Search for the cell housing the specified text and yield its (X, Y) center coordinate. 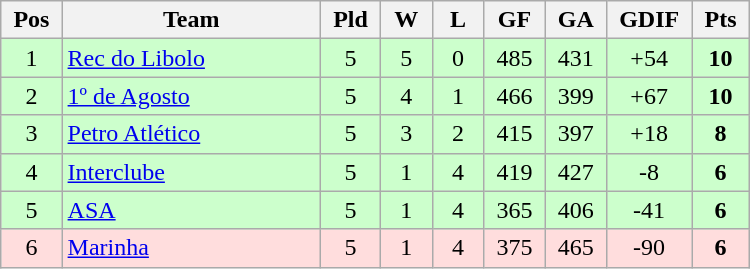
GF (514, 20)
406 (576, 210)
Rec do Libolo (191, 58)
0 (458, 58)
415 (514, 134)
Pld (351, 20)
419 (514, 172)
399 (576, 96)
Pts (720, 20)
427 (576, 172)
8 (720, 134)
365 (514, 210)
L (458, 20)
Petro Atlético (191, 134)
-8 (648, 172)
+54 (648, 58)
GA (576, 20)
-41 (648, 210)
+18 (648, 134)
375 (514, 248)
GDIF (648, 20)
W (407, 20)
Marinha (191, 248)
Team (191, 20)
-90 (648, 248)
466 (514, 96)
ASA (191, 210)
431 (576, 58)
Interclube (191, 172)
Pos (32, 20)
465 (576, 248)
397 (576, 134)
1º de Agosto (191, 96)
+67 (648, 96)
485 (514, 58)
